Scan for the cell matching the given text and deliver its (X, Y) coordinate at center. 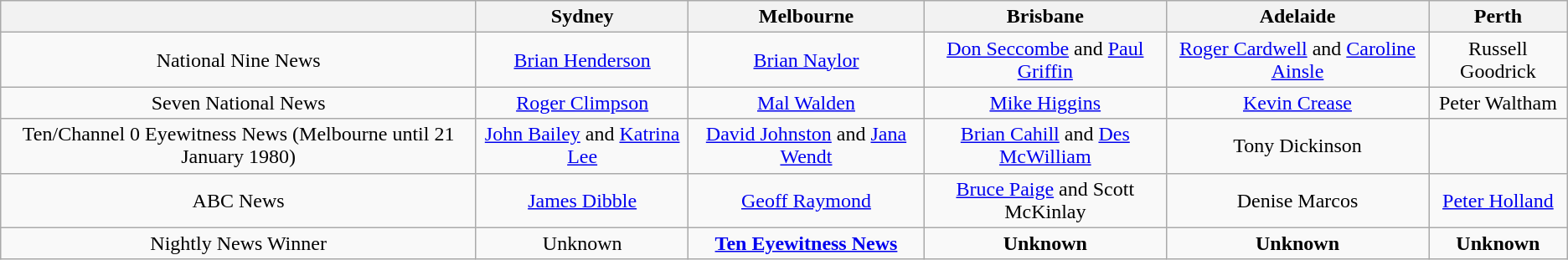
ABC News (239, 201)
Roger Cardwell and Caroline Ainsle (1297, 60)
Adelaide (1297, 17)
Kevin Crease (1297, 103)
Brian Cahill and Des McWilliam (1045, 145)
Sydney (581, 17)
Melbourne (806, 17)
Roger Climpson (581, 103)
Brian Naylor (806, 60)
Perth (1498, 17)
Mal Walden (806, 103)
Ten Eyewitness News (806, 243)
David Johnston and Jana Wendt (806, 145)
Tony Dickinson (1297, 145)
Don Seccombe and Paul Griffin (1045, 60)
James Dibble (581, 201)
Russell Goodrick (1498, 60)
Denise Marcos (1297, 201)
Seven National News (239, 103)
Peter Holland (1498, 201)
Brian Henderson (581, 60)
Nightly News Winner (239, 243)
Brisbane (1045, 17)
Ten/Channel 0 Eyewitness News (Melbourne until 21 January 1980) (239, 145)
Geoff Raymond (806, 201)
Mike Higgins (1045, 103)
Bruce Paige and Scott McKinlay (1045, 201)
Peter Waltham (1498, 103)
National Nine News (239, 60)
John Bailey and Katrina Lee (581, 145)
